Locate the cell with the specified text and output its (X, Y) center coordinate. 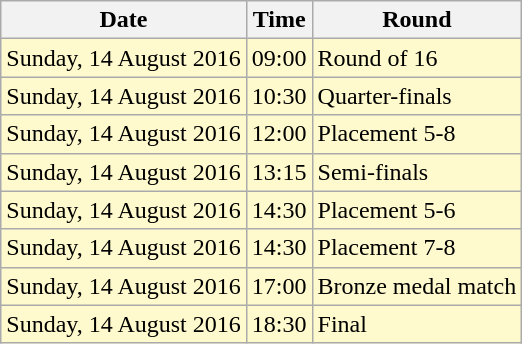
Date (124, 20)
09:00 (279, 58)
Round (417, 20)
Bronze medal match (417, 286)
12:00 (279, 134)
Quarter-finals (417, 96)
Round of 16 (417, 58)
10:30 (279, 96)
Placement 5-6 (417, 210)
Placement 7-8 (417, 248)
Time (279, 20)
Final (417, 324)
17:00 (279, 286)
Semi-finals (417, 172)
Placement 5-8 (417, 134)
18:30 (279, 324)
13:15 (279, 172)
